Scan for the cell matching the given text and deliver its [x, y] coordinate at center. 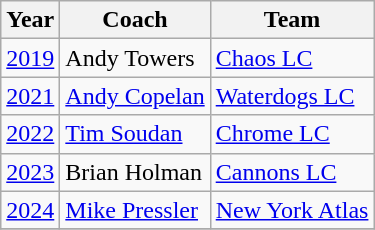
Chaos LC [292, 58]
Team [292, 20]
Cannons LC [292, 172]
Mike Pressler [135, 210]
2019 [30, 58]
Year [30, 20]
2022 [30, 134]
Waterdogs LC [292, 96]
Andy Towers [135, 58]
2021 [30, 96]
Andy Copelan [135, 96]
2024 [30, 210]
Tim Soudan [135, 134]
2023 [30, 172]
Brian Holman [135, 172]
Chrome LC [292, 134]
Coach [135, 20]
New York Atlas [292, 210]
